Return (X, Y) of the center of cell containing provided text 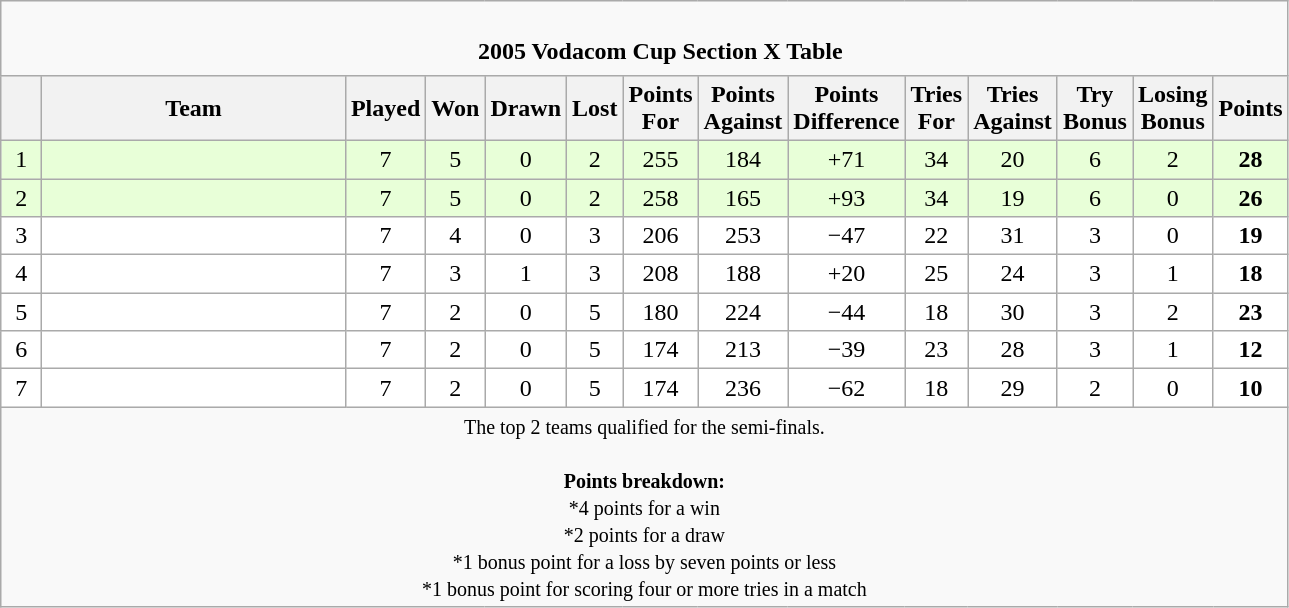
26 (1250, 197)
Drawn (526, 108)
+71 (846, 159)
255 (660, 159)
12 (1250, 350)
Losing Bonus (1172, 108)
24 (1013, 274)
253 (743, 236)
31 (1013, 236)
180 (660, 312)
188 (743, 274)
Tries Against (1013, 108)
Lost (595, 108)
213 (743, 350)
184 (743, 159)
Won (456, 108)
224 (743, 312)
+93 (846, 197)
+20 (846, 274)
29 (1013, 388)
−62 (846, 388)
258 (660, 197)
10 (1250, 388)
22 (936, 236)
−47 (846, 236)
−39 (846, 350)
Played (385, 108)
206 (660, 236)
165 (743, 197)
Points For (660, 108)
Tries For (936, 108)
Points (1250, 108)
20 (1013, 159)
−44 (846, 312)
Team (194, 108)
208 (660, 274)
Points Difference (846, 108)
25 (936, 274)
30 (1013, 312)
Points Against (743, 108)
Try Bonus (1094, 108)
236 (743, 388)
